Find where the given text appears and provide that cell's center as (x, y) coordinate. 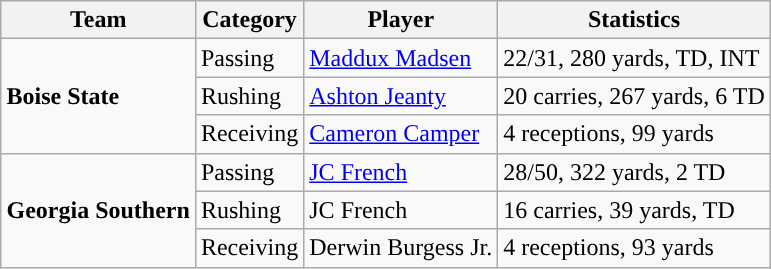
Category (249, 20)
4 receptions, 99 yards (634, 134)
4 receptions, 93 yards (634, 248)
16 carries, 39 yards, TD (634, 210)
22/31, 280 yards, TD, INT (634, 58)
Team (98, 20)
Georgia Southern (98, 210)
Player (401, 20)
Boise State (98, 96)
Ashton Jeanty (401, 96)
28/50, 322 yards, 2 TD (634, 172)
Derwin Burgess Jr. (401, 248)
Cameron Camper (401, 134)
20 carries, 267 yards, 6 TD (634, 96)
Maddux Madsen (401, 58)
Statistics (634, 20)
